Capture the cell that displays the provided text and extract its [x, y] central coordinate. 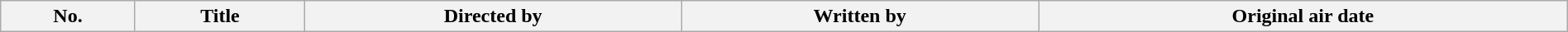
Directed by [493, 16]
Written by [860, 16]
No. [68, 16]
Original air date [1303, 16]
Title [220, 16]
